For the text-containing cell, return its midpoint in [x, y] coordinate format. 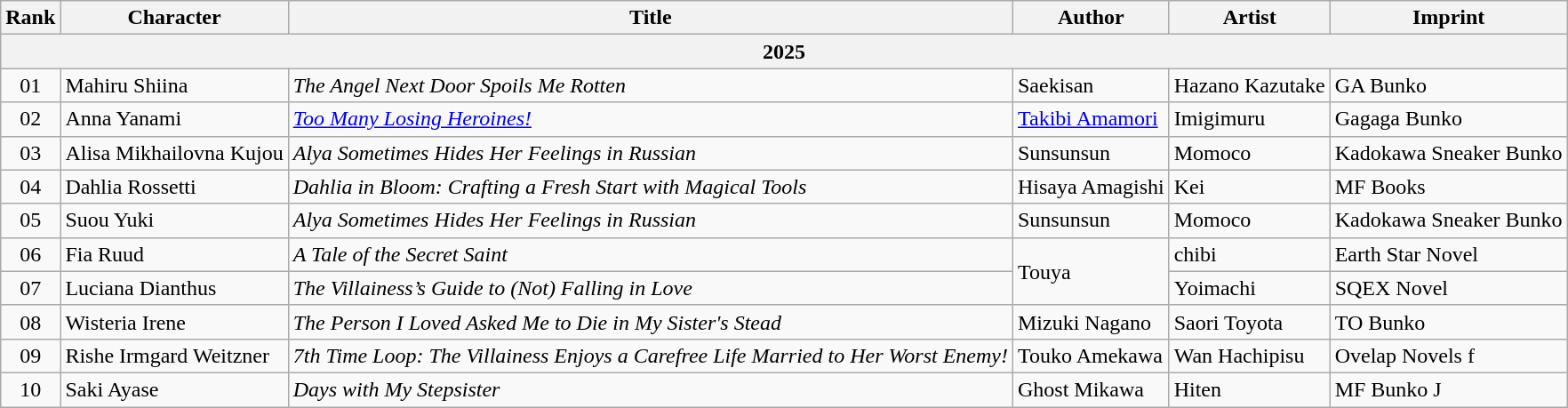
07 [30, 288]
Character [174, 18]
Saki Ayase [174, 389]
7th Time Loop: The Villainess Enjoys a Carefree Life Married to Her Worst Enemy! [651, 356]
Gagaga Bunko [1449, 119]
Rank [30, 18]
Author [1091, 18]
TO Bunko [1449, 322]
09 [30, 356]
Rishe Irmgard Weitzner [174, 356]
Touya [1091, 271]
The Person I Loved Asked Me to Die in My Sister's Stead [651, 322]
Title [651, 18]
Takibi Amamori [1091, 119]
Touko Amekawa [1091, 356]
Earth Star Novel [1449, 254]
08 [30, 322]
Wisteria Irene [174, 322]
Artist [1250, 18]
Imigimuru [1250, 119]
Luciana Dianthus [174, 288]
02 [30, 119]
10 [30, 389]
03 [30, 153]
A Tale of the Secret Saint [651, 254]
Ovelap Novels f [1449, 356]
Imprint [1449, 18]
05 [30, 220]
Days with My Stepsister [651, 389]
Hisaya Amagishi [1091, 187]
Wan Hachipisu [1250, 356]
Too Many Losing Heroines! [651, 119]
GA Bunko [1449, 85]
01 [30, 85]
Alisa Mikhailovna Kujou [174, 153]
Ghost Mikawa [1091, 389]
Mizuki Nagano [1091, 322]
SQEX Novel [1449, 288]
Hazano Kazutake [1250, 85]
Saori Toyota [1250, 322]
Kei [1250, 187]
2025 [784, 52]
Anna Yanami [174, 119]
chibi [1250, 254]
MF Bunko J [1449, 389]
06 [30, 254]
The Angel Next Door Spoils Me Rotten [651, 85]
Fia Ruud [174, 254]
Dahlia Rossetti [174, 187]
The Villainess’s Guide to (Not) Falling in Love [651, 288]
Dahlia in Bloom: Crafting a Fresh Start with Magical Tools [651, 187]
Mahiru Shiina [174, 85]
Yoimachi [1250, 288]
Saekisan [1091, 85]
04 [30, 187]
MF Books [1449, 187]
Suou Yuki [174, 220]
Hiten [1250, 389]
